Locate the cell with the specified text and output its (X, Y) center coordinate. 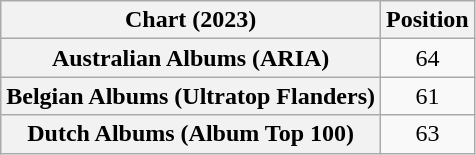
Dutch Albums (Album Top 100) (191, 134)
61 (428, 96)
Australian Albums (ARIA) (191, 58)
Belgian Albums (Ultratop Flanders) (191, 96)
63 (428, 134)
Position (428, 20)
Chart (2023) (191, 20)
64 (428, 58)
